Capture the cell that displays the provided text and extract its (X, Y) central coordinate. 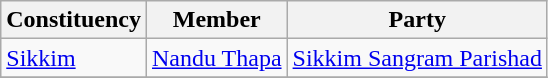
Constituency (74, 20)
Member (216, 20)
Sikkim Sangram Parishad (417, 58)
Nandu Thapa (216, 58)
Sikkim (74, 58)
Party (417, 20)
